Scan for the cell matching the given text and deliver its [X, Y] coordinate at center. 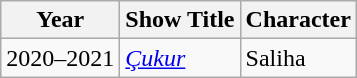
Show Title [180, 20]
Year [60, 20]
2020–2021 [60, 58]
Çukur [180, 58]
Character [298, 20]
Saliha [298, 58]
